Pinpoint the cell where the given text exists, returning its (X, Y) midpoint coordinate. 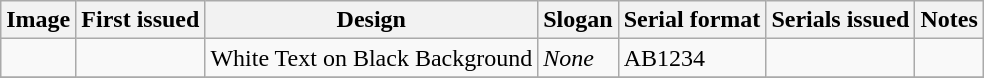
Serial format (692, 20)
Serials issued (840, 20)
Notes (949, 20)
First issued (140, 20)
AB1234 (692, 58)
Slogan (578, 20)
None (578, 58)
Image (38, 20)
Design (372, 20)
White Text on Black Background (372, 58)
